Locate the cell with the specified text and output its (x, y) center coordinate. 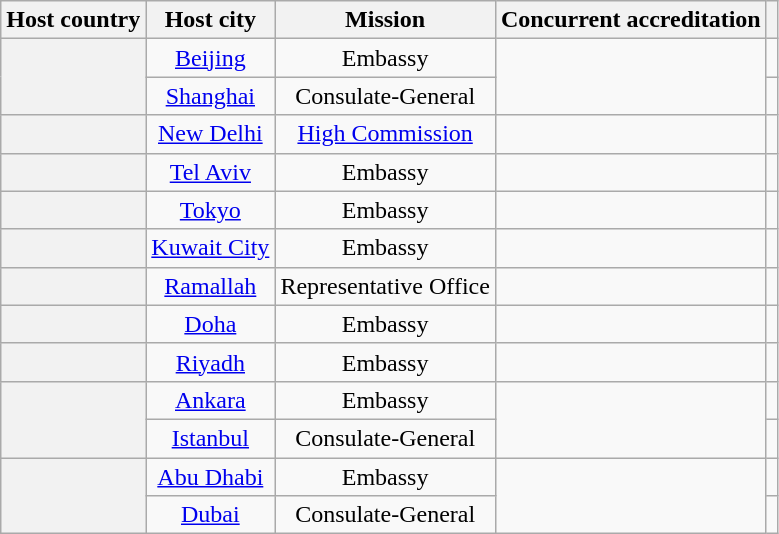
Doha (210, 324)
Tel Aviv (210, 172)
Riyadh (210, 362)
Tokyo (210, 210)
Mission (386, 20)
Concurrent accreditation (630, 20)
High Commission (386, 134)
Ankara (210, 400)
Istanbul (210, 438)
Abu Dhabi (210, 477)
New Delhi (210, 134)
Shanghai (210, 96)
Host city (210, 20)
Kuwait City (210, 248)
Dubai (210, 515)
Ramallah (210, 286)
Representative Office (386, 286)
Host country (74, 20)
Beijing (210, 58)
